Capture the cell that displays the provided text and extract its (X, Y) central coordinate. 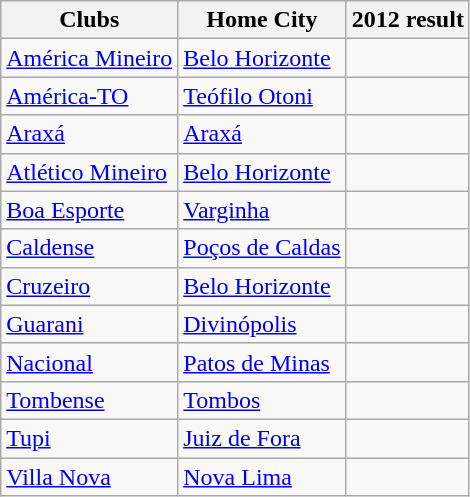
Atlético Mineiro (90, 172)
Nova Lima (262, 477)
Patos de Minas (262, 362)
Teófilo Otoni (262, 96)
Varginha (262, 210)
Tombense (90, 400)
Juiz de Fora (262, 438)
América Mineiro (90, 58)
Clubs (90, 20)
América-TO (90, 96)
2012 result (408, 20)
Boa Esporte (90, 210)
Nacional (90, 362)
Villa Nova (90, 477)
Divinópolis (262, 324)
Tombos (262, 400)
Guarani (90, 324)
Tupi (90, 438)
Caldense (90, 248)
Home City (262, 20)
Cruzeiro (90, 286)
Poços de Caldas (262, 248)
